Search for the cell housing the specified text and yield its (x, y) center coordinate. 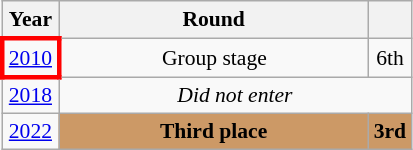
Round (214, 20)
2018 (30, 96)
2010 (30, 58)
Did not enter (236, 96)
Year (30, 20)
Group stage (214, 58)
6th (390, 58)
Third place (214, 132)
3rd (390, 132)
2022 (30, 132)
